Provide the (X, Y) coordinate of the cell's center where the given text is located.  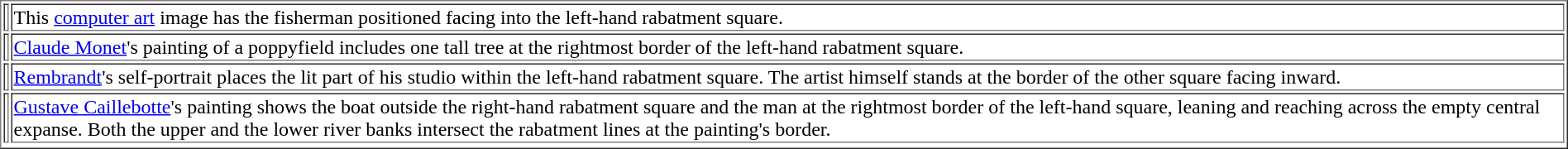
This computer art image has the fisherman positioned facing into the left-hand rabatment square. (788, 17)
Claude Monet's painting of a poppyfield includes one tall tree at the rightmost border of the left-hand rabatment square. (788, 46)
